Find where the given text appears and provide that cell's center as (x, y) coordinate. 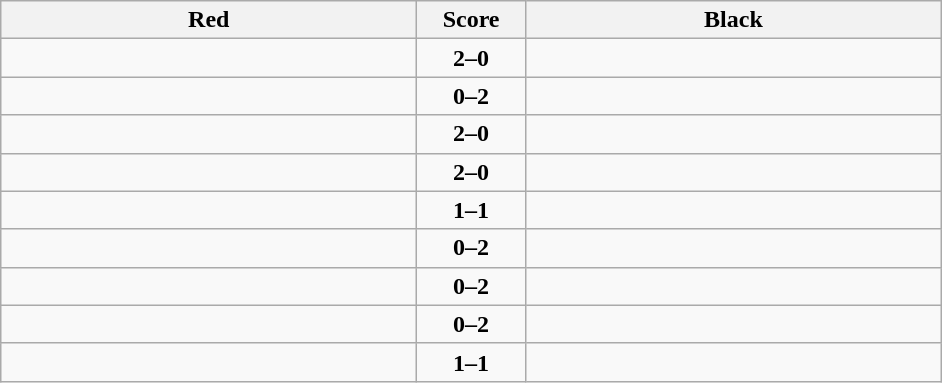
Score (472, 20)
Red (209, 20)
Black (733, 20)
